Capture the cell that displays the provided text and extract its [x, y] central coordinate. 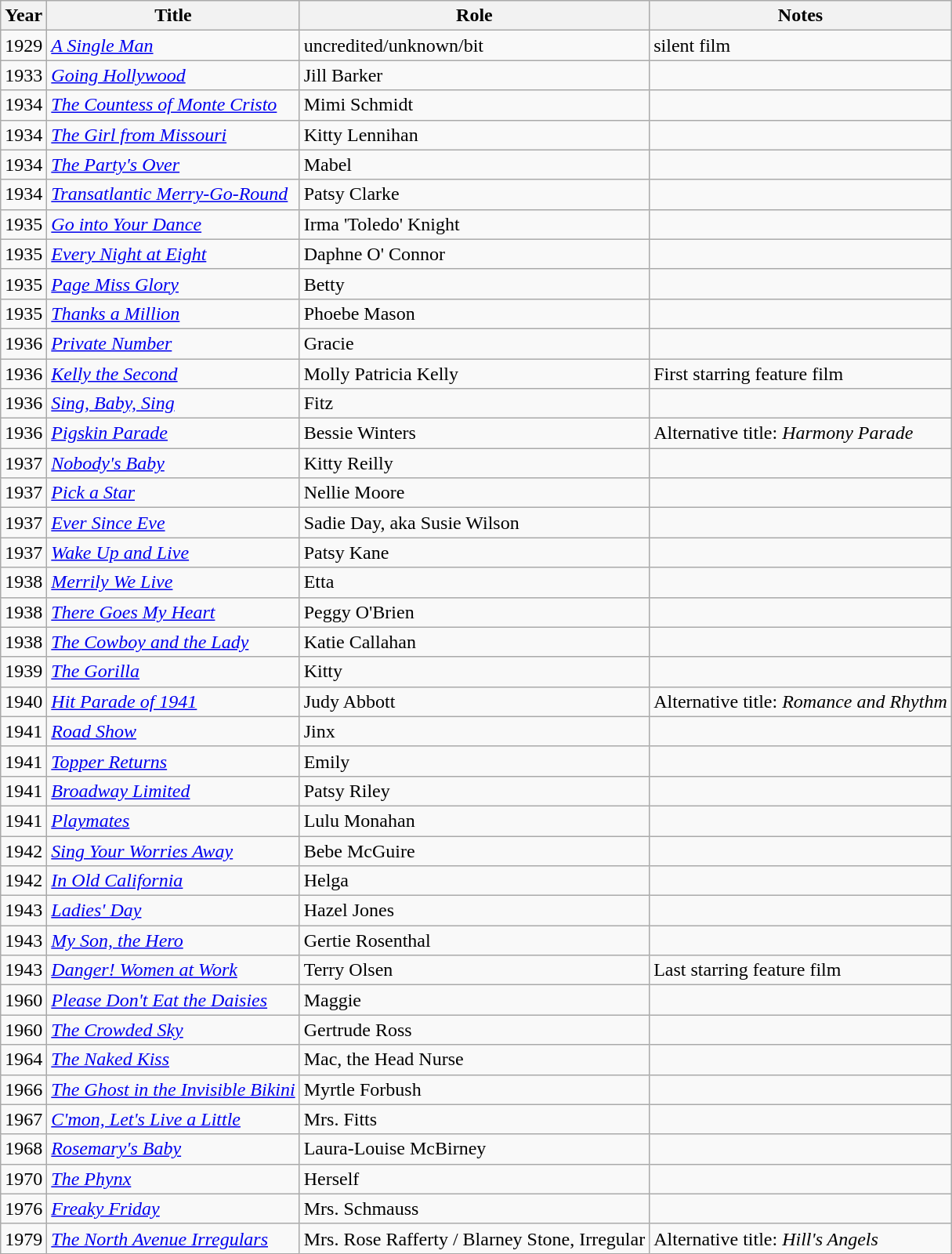
Maggie [475, 1000]
uncredited/unknown/bit [475, 45]
Lulu Monahan [475, 821]
Year [24, 16]
Molly Patricia Kelly [475, 374]
Danger! Women at Work [173, 970]
Merrily We Live [173, 582]
Patsy Riley [475, 791]
Judy Abbott [475, 701]
Transatlantic Merry-Go-Round [173, 194]
Pick a Star [173, 493]
Phoebe Mason [475, 313]
Please Don't Eat the Daisies [173, 1000]
Bessie Winters [475, 433]
1979 [24, 1238]
Gracie [475, 343]
Freaky Friday [173, 1209]
Every Night at Eight [173, 254]
Mrs. Rose Rafferty / Blarney Stone, Irregular [475, 1238]
The North Avenue Irregulars [173, 1238]
1933 [24, 75]
Mabel [475, 165]
Alternative title: Hill's Angels [801, 1238]
Laura-Louise McBirney [475, 1149]
Patsy Clarke [475, 194]
Katie Callahan [475, 642]
1968 [24, 1149]
Gertie Rosenthal [475, 940]
There Goes My Heart [173, 612]
Last starring feature film [801, 970]
Page Miss Glory [173, 284]
Sing, Baby, Sing [173, 404]
The Gorilla [173, 672]
C'mon, Let's Live a Little [173, 1119]
Daphne O' Connor [475, 254]
1976 [24, 1209]
1970 [24, 1179]
My Son, the Hero [173, 940]
Herself [475, 1179]
The Girl from Missouri [173, 135]
Hazel Jones [475, 911]
Myrtle Forbush [475, 1089]
Nobody's Baby [173, 463]
Role [475, 16]
The Naked Kiss [173, 1060]
Peggy O'Brien [475, 612]
The Crowded Sky [173, 1030]
Sing Your Worries Away [173, 850]
Broadway Limited [173, 791]
Fitz [475, 404]
Pigskin Parade [173, 433]
Ladies' Day [173, 911]
Patsy Kane [475, 553]
Kitty Lennihan [475, 135]
Thanks a Million [173, 313]
Bebe McGuire [475, 850]
First starring feature film [801, 374]
Kitty [475, 672]
silent film [801, 45]
Alternative title: Harmony Parade [801, 433]
Nellie Moore [475, 493]
Playmates [173, 821]
Jinx [475, 731]
Sadie Day, aka Susie Wilson [475, 523]
Mrs. Fitts [475, 1119]
The Ghost in the Invisible Bikini [173, 1089]
The Countess of Monte Cristo [173, 105]
Alternative title: Romance and Rhythm [801, 701]
Topper Returns [173, 761]
Going Hollywood [173, 75]
Ever Since Eve [173, 523]
Hit Parade of 1941 [173, 701]
Etta [475, 582]
Gertrude Ross [475, 1030]
The Phynx [173, 1179]
Helga [475, 881]
Terry Olsen [475, 970]
Mac, the Head Nurse [475, 1060]
1940 [24, 701]
The Party's Over [173, 165]
1964 [24, 1060]
Mrs. Schmauss [475, 1209]
Road Show [173, 731]
Emily [475, 761]
1929 [24, 45]
Jill Barker [475, 75]
Notes [801, 16]
Kelly the Second [173, 374]
Kitty Reilly [475, 463]
Wake Up and Live [173, 553]
Rosemary's Baby [173, 1149]
Private Number [173, 343]
Irma 'Toledo' Knight [475, 224]
In Old California [173, 881]
Betty [475, 284]
A Single Man [173, 45]
1939 [24, 672]
Go into Your Dance [173, 224]
Title [173, 16]
1967 [24, 1119]
1966 [24, 1089]
The Cowboy and the Lady [173, 642]
Mimi Schmidt [475, 105]
